Determine the (x, y) coordinate at the center of the cell enclosing the given text.  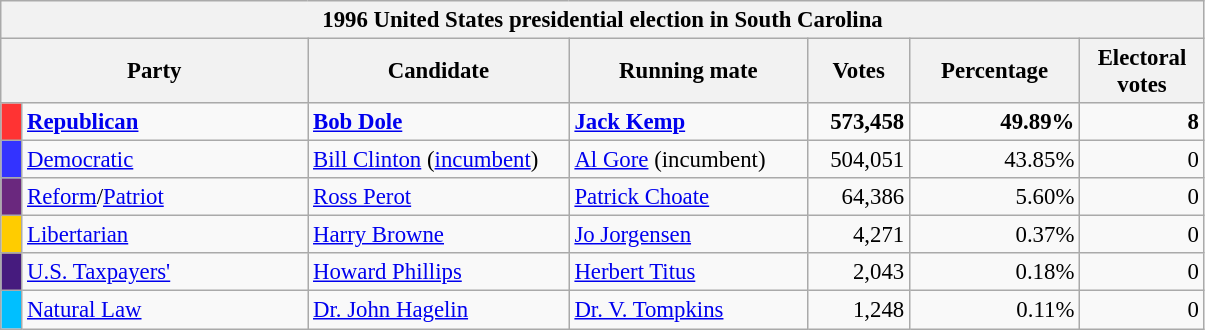
573,458 (859, 122)
8 (1142, 122)
Jack Kemp (688, 122)
Running mate (688, 72)
1,248 (859, 310)
0.11% (994, 310)
Libertarian (165, 235)
Harry Browne (438, 235)
U.S. Taxpayers' (165, 273)
0.18% (994, 273)
Jo Jorgensen (688, 235)
Democratic (165, 160)
1996 United States presidential election in South Carolina (603, 20)
5.60% (994, 197)
2,043 (859, 273)
Percentage (994, 72)
64,386 (859, 197)
Dr. V. Tompkins (688, 310)
43.85% (994, 160)
Bill Clinton (incumbent) (438, 160)
Herbert Titus (688, 273)
4,271 (859, 235)
Candidate (438, 72)
Bob Dole (438, 122)
0.37% (994, 235)
Natural Law (165, 310)
Ross Perot (438, 197)
Votes (859, 72)
Party (154, 72)
49.89% (994, 122)
Patrick Choate (688, 197)
Electoral votes (1142, 72)
Al Gore (incumbent) (688, 160)
Dr. John Hagelin (438, 310)
Reform/Patriot (165, 197)
Howard Phillips (438, 273)
504,051 (859, 160)
Republican (165, 122)
